Identify which cell holds the provided text, then report its (X, Y) central coordinate. 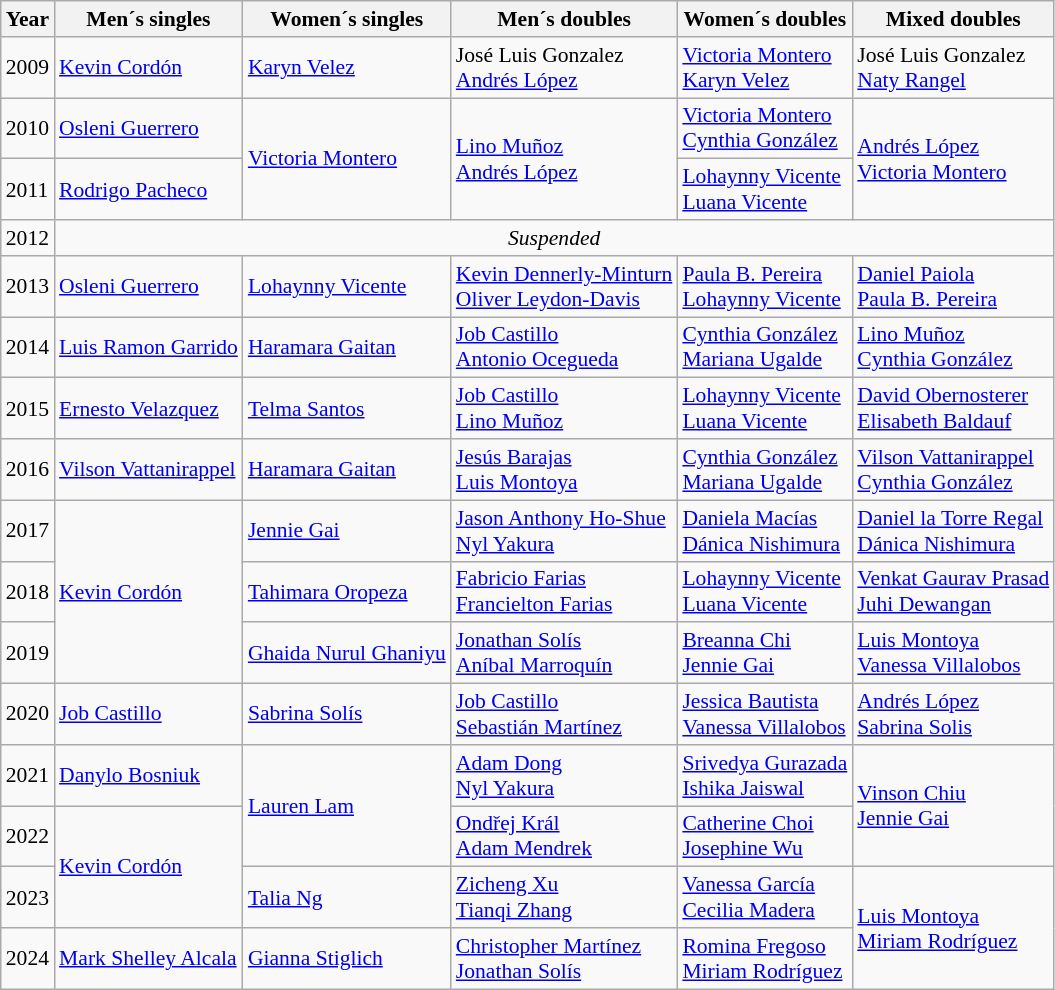
Jonathan Solís Aníbal Marroquín (564, 654)
Tahimara Oropeza (347, 592)
Vinson Chiu Jennie Gai (953, 806)
2024 (28, 958)
2014 (28, 348)
Adam Dong Nyl Yakura (564, 776)
2012 (28, 238)
Karyn Velez (347, 68)
Job Castillo Sebastián Martínez (564, 714)
2019 (28, 654)
Mark Shelley Alcala (148, 958)
Job Castillo Antonio Ocegueda (564, 348)
Daniela Macías Dánica Nishimura (764, 530)
2018 (28, 592)
2022 (28, 836)
Suspended (554, 238)
Rodrigo Pacheco (148, 190)
Zicheng Xu Tianqi Zhang (564, 898)
2017 (28, 530)
José Luis Gonzalez Andrés López (564, 68)
Luis Ramon Garrido (148, 348)
Mixed doubles (953, 19)
Breanna Chi Jennie Gai (764, 654)
Venkat Gaurav Prasad Juhi Dewangan (953, 592)
Gianna Stiglich (347, 958)
2016 (28, 470)
Andrés López Sabrina Solis (953, 714)
2015 (28, 408)
Sabrina Solís (347, 714)
2013 (28, 286)
Men´s singles (148, 19)
Luis Montoya Miriam Rodríguez (953, 928)
Men´s doubles (564, 19)
Ghaida Nurul Ghaniyu (347, 654)
Women´s doubles (764, 19)
Jennie Gai (347, 530)
Daniel Paiola Paula B. Pereira (953, 286)
Job Castillo Lino Muñoz (564, 408)
Victoria Montero Karyn Velez (764, 68)
Vanessa García Cecilia Madera (764, 898)
2023 (28, 898)
Romina Fregoso Miriam Rodríguez (764, 958)
2010 (28, 128)
Ondřej Král Adam Mendrek (564, 836)
David Obernosterer Elisabeth Baldauf (953, 408)
José Luis Gonzalez Naty Rangel (953, 68)
2021 (28, 776)
Lauren Lam (347, 806)
Jesús Barajas Luis Montoya (564, 470)
2011 (28, 190)
Paula B. Pereira Lohaynny Vicente (764, 286)
Victoria Montero Cynthia González (764, 128)
Ernesto Velazquez (148, 408)
Danylo Bosniuk (148, 776)
Vilson Vattanirappel (148, 470)
Fabricio Farias Francielton Farias (564, 592)
Year (28, 19)
Christopher Martínez Jonathan Solís (564, 958)
Lino Muñoz Andrés López (564, 159)
Women´s singles (347, 19)
Luis Montoya Vanessa Villalobos (953, 654)
Lohaynny Vicente (347, 286)
Jason Anthony Ho-Shue Nyl Yakura (564, 530)
Job Castillo (148, 714)
Lino Muñoz Cynthia González (953, 348)
Jessica Bautista Vanessa Villalobos (764, 714)
Talia Ng (347, 898)
2020 (28, 714)
Telma Santos (347, 408)
Kevin Dennerly-Minturn Oliver Leydon-Davis (564, 286)
Catherine Choi Josephine Wu (764, 836)
Victoria Montero (347, 159)
Andrés López Victoria Montero (953, 159)
2009 (28, 68)
Daniel la Torre Regal Dánica Nishimura (953, 530)
Vilson Vattanirappel Cynthia González (953, 470)
Srivedya Gurazada Ishika Jaiswal (764, 776)
